Determine the (X, Y) coordinate at the center of the cell enclosing the given text.  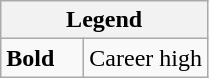
Career high (146, 58)
Bold (42, 58)
Legend (104, 20)
